Find where the given text appears and provide that cell's center as (x, y) coordinate. 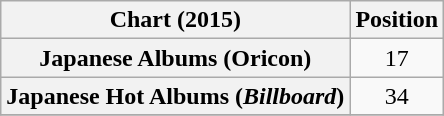
Chart (2015) (176, 20)
Position (397, 20)
17 (397, 58)
Japanese Albums (Oricon) (176, 58)
Japanese Hot Albums (Billboard) (176, 96)
34 (397, 96)
